Locate the cell with the specified text and output its [x, y] center coordinate. 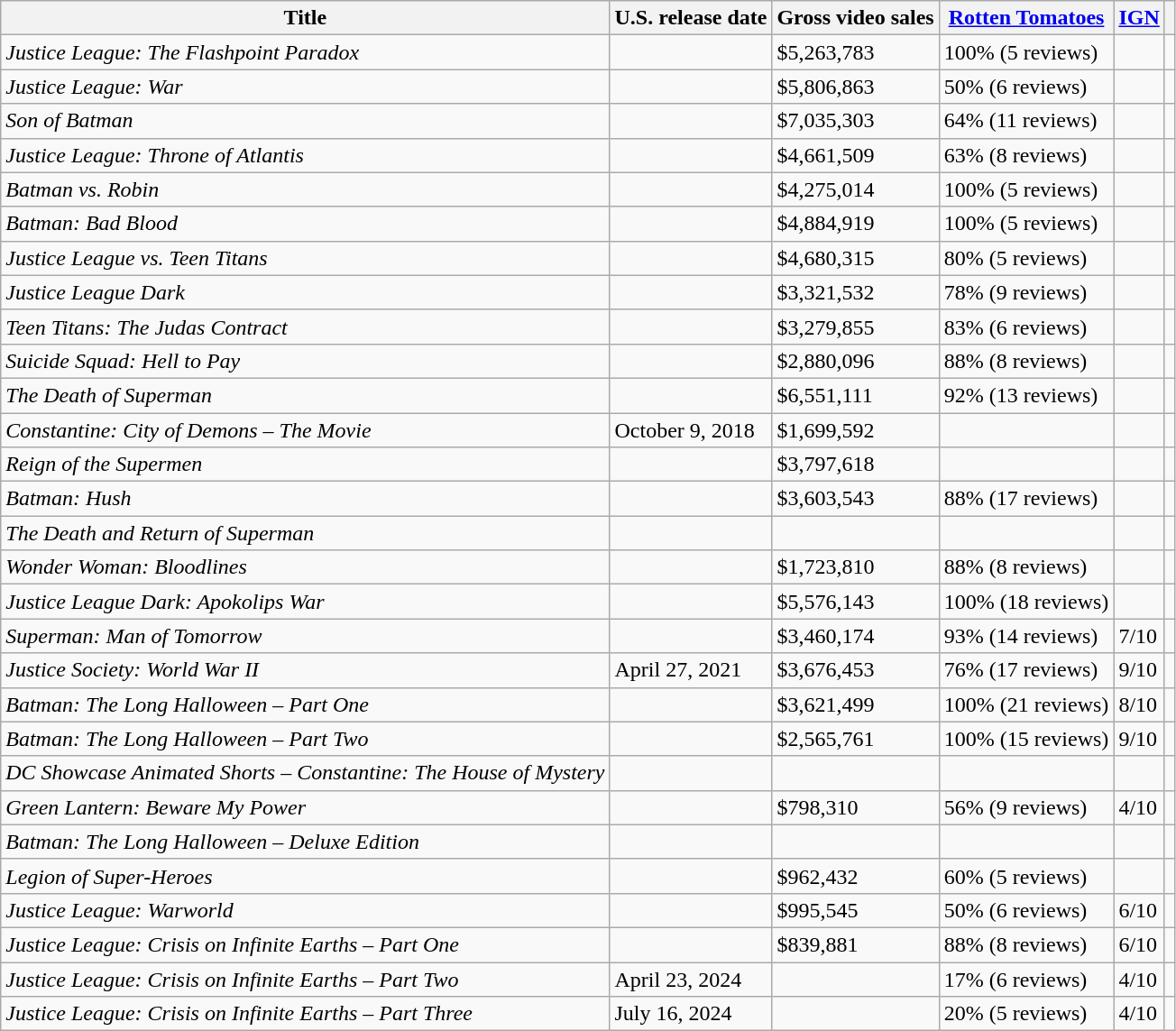
76% (17 reviews) [1026, 670]
$3,279,855 [855, 327]
Batman: Hush [305, 499]
Justice Society: World War II [305, 670]
17% (6 reviews) [1026, 979]
20% (5 reviews) [1026, 1014]
$5,576,143 [855, 602]
93% (14 reviews) [1026, 636]
July 16, 2024 [691, 1014]
The Death and Return of Superman [305, 533]
$7,035,303 [855, 121]
$4,680,315 [855, 258]
April 27, 2021 [691, 670]
88% (17 reviews) [1026, 499]
$3,621,499 [855, 704]
$995,545 [855, 910]
$962,432 [855, 876]
100% (18 reviews) [1026, 602]
Green Lantern: Beware My Power [305, 807]
56% (9 reviews) [1026, 807]
$3,460,174 [855, 636]
DC Showcase Animated Shorts – Constantine: The House of Mystery [305, 773]
Justice League: Warworld [305, 910]
Legion of Super-Heroes [305, 876]
80% (5 reviews) [1026, 258]
8/10 [1139, 704]
$6,551,111 [855, 395]
U.S. release date [691, 18]
Batman: The Long Halloween – Deluxe Edition [305, 842]
100% (15 reviews) [1026, 739]
78% (9 reviews) [1026, 292]
83% (6 reviews) [1026, 327]
Batman: The Long Halloween – Part One [305, 704]
$3,321,532 [855, 292]
$3,676,453 [855, 670]
64% (11 reviews) [1026, 121]
7/10 [1139, 636]
Justice League vs. Teen Titans [305, 258]
Batman: Bad Blood [305, 224]
Suicide Squad: Hell to Pay [305, 361]
63% (8 reviews) [1026, 155]
$839,881 [855, 944]
Son of Batman [305, 121]
Teen Titans: The Judas Contract [305, 327]
Justice League Dark: Apokolips War [305, 602]
$1,699,592 [855, 430]
IGN [1139, 18]
Rotten Tomatoes [1026, 18]
$1,723,810 [855, 567]
Wonder Woman: Bloodlines [305, 567]
Justice League: Crisis on Infinite Earths – Part Two [305, 979]
Justice League: The Flashpoint Paradox [305, 52]
October 9, 2018 [691, 430]
$5,806,863 [855, 87]
92% (13 reviews) [1026, 395]
Batman: The Long Halloween – Part Two [305, 739]
Constantine: City of Demons – The Movie [305, 430]
$3,797,618 [855, 465]
Justice League: Crisis on Infinite Earths – Part One [305, 944]
60% (5 reviews) [1026, 876]
$4,275,014 [855, 189]
Gross video sales [855, 18]
$3,603,543 [855, 499]
Justice League Dark [305, 292]
Superman: Man of Tomorrow [305, 636]
Justice League: Crisis on Infinite Earths – Part Three [305, 1014]
$2,880,096 [855, 361]
Justice League: War [305, 87]
Title [305, 18]
$4,884,919 [855, 224]
Reign of the Supermen [305, 465]
100% (21 reviews) [1026, 704]
$2,565,761 [855, 739]
$798,310 [855, 807]
April 23, 2024 [691, 979]
Batman vs. Robin [305, 189]
$5,263,783 [855, 52]
The Death of Superman [305, 395]
$4,661,509 [855, 155]
Justice League: Throne of Atlantis [305, 155]
